Provide the (X, Y) coordinate of the cell's center where the given text is located.  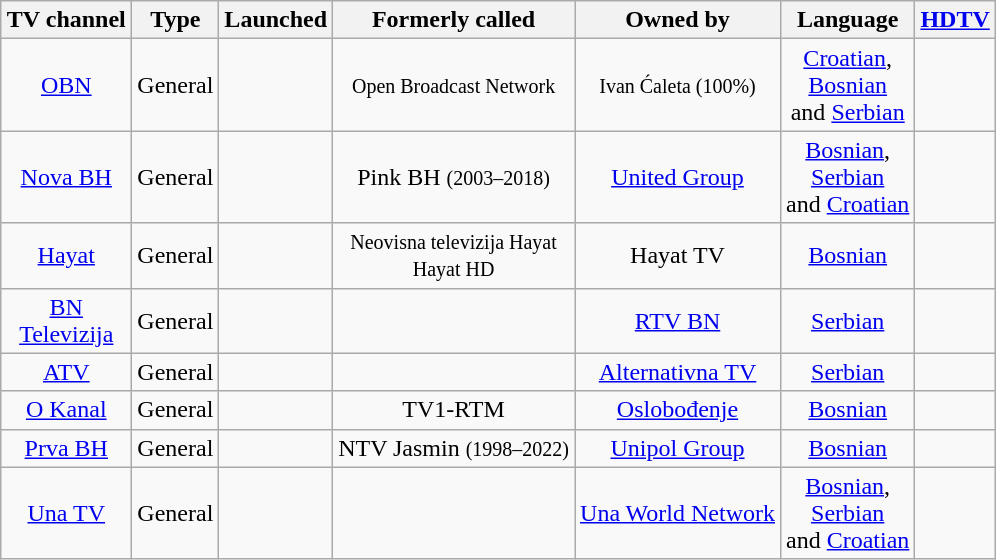
Hayat TV (678, 256)
Una World Network (678, 513)
ATV (66, 372)
Language (848, 20)
OBN (66, 85)
Type (176, 20)
O Kanal (66, 410)
RTV BN (678, 320)
Una TV (66, 513)
Launched (276, 20)
Nova BH (66, 177)
Owned by (678, 20)
BN Televizija (66, 320)
Hayat (66, 256)
HDTV (955, 20)
Open Broadcast Network (454, 85)
TV channel (66, 20)
Prva BH (66, 448)
Croatian, Bosnian and Serbian (848, 85)
Formerly called (454, 20)
Oslobođenje (678, 410)
United Group (678, 177)
TV1-RTM (454, 410)
Unipol Group (678, 448)
Alternativna TV (678, 372)
Neovisna televizija Hayat Hayat HD (454, 256)
Ivan Ćaleta (100%) (678, 85)
NTV Jasmin (1998–2022) (454, 448)
Pink BH (2003–2018) (454, 177)
